Scan for the cell matching the given text and deliver its (X, Y) coordinate at center. 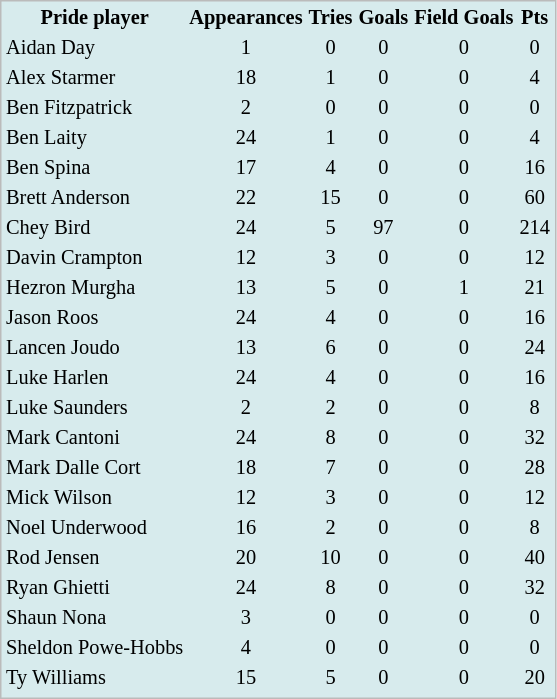
Aidan Day (94, 48)
Ben Spina (94, 168)
10 (330, 558)
17 (246, 168)
Brett Anderson (94, 198)
Ben Fitzpatrick (94, 108)
Pride player (94, 18)
Mark Cantoni (94, 438)
214 (535, 228)
22 (246, 198)
21 (535, 288)
Lancen Joudo (94, 348)
Jason Roos (94, 318)
Alex Starmer (94, 78)
60 (535, 198)
Appearances (246, 18)
Field Goals (464, 18)
7 (330, 468)
Ben Laity (94, 138)
Mark Dalle Cort (94, 468)
Luke Harlen (94, 378)
40 (535, 558)
Sheldon Powe-Hobbs (94, 648)
Rod Jensen (94, 558)
Shaun Nona (94, 618)
97 (384, 228)
Goals (384, 18)
6 (330, 348)
Tries (330, 18)
Ryan Ghietti (94, 588)
Davin Crampton (94, 258)
Pts (535, 18)
Ty Williams (94, 678)
Chey Bird (94, 228)
28 (535, 468)
Noel Underwood (94, 528)
Mick Wilson (94, 498)
Luke Saunders (94, 408)
Hezron Murgha (94, 288)
